For the text-containing cell, return its midpoint in (X, Y) coordinate format. 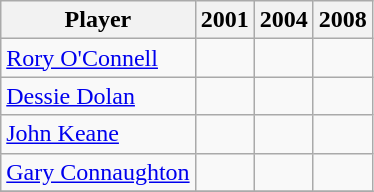
Rory O'Connell (98, 58)
Gary Connaughton (98, 172)
John Keane (98, 134)
2008 (342, 20)
2001 (224, 20)
2004 (284, 20)
Dessie Dolan (98, 96)
Player (98, 20)
